Locate the cell with the specified text and output its (x, y) center coordinate. 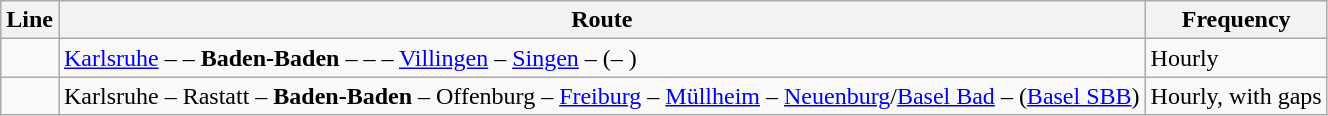
Line (30, 20)
Karlsruhe – – Baden-Baden – – – Villingen – Singen – (– ) (602, 58)
Hourly, with gaps (1236, 96)
Karlsruhe – Rastatt – Baden-Baden – Offenburg – Freiburg – Müllheim – Neuenburg/Basel Bad – (Basel SBB) (602, 96)
Route (602, 20)
Hourly (1236, 58)
Frequency (1236, 20)
